Capture the cell that displays the provided text and extract its (X, Y) central coordinate. 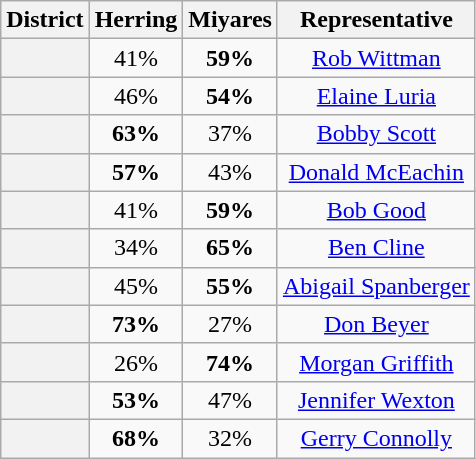
Donald McEachin (376, 172)
37% (230, 134)
Rob Wittman (376, 58)
54% (230, 96)
68% (136, 438)
Jennifer Wexton (376, 400)
Miyares (230, 20)
55% (230, 286)
45% (136, 286)
43% (230, 172)
65% (230, 248)
27% (230, 324)
Abigail Spanberger (376, 286)
57% (136, 172)
53% (136, 400)
34% (136, 248)
Elaine Luria (376, 96)
63% (136, 134)
Don Beyer (376, 324)
73% (136, 324)
32% (230, 438)
Ben Cline (376, 248)
46% (136, 96)
74% (230, 362)
District (45, 20)
47% (230, 400)
Bobby Scott (376, 134)
Morgan Griffith (376, 362)
Gerry Connolly (376, 438)
26% (136, 362)
Bob Good (376, 210)
Herring (136, 20)
Representative (376, 20)
